Determine the [X, Y] coordinate at the center of the cell enclosing the given text.  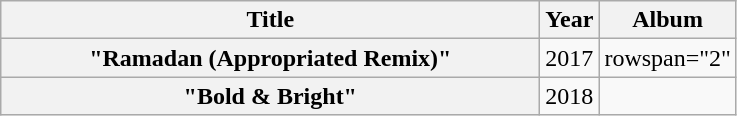
2017 [570, 58]
2018 [570, 96]
"Bold & Bright" [270, 96]
"Ramadan (Appropriated Remix)" [270, 58]
rowspan="2" [668, 58]
Title [270, 20]
Album [668, 20]
Year [570, 20]
